Extract the [X, Y] coordinate from the center of the cell holding the provided text.  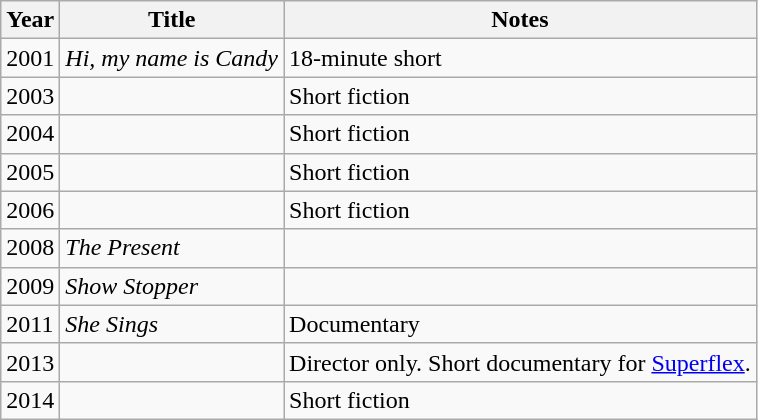
2013 [30, 362]
2008 [30, 248]
She Sings [172, 324]
The Present [172, 248]
2006 [30, 210]
2009 [30, 286]
Notes [520, 20]
Year [30, 20]
Hi, my name is Candy [172, 58]
Director only. Short documentary for Superflex. [520, 362]
Title [172, 20]
2014 [30, 400]
18-minute short [520, 58]
2001 [30, 58]
Documentary [520, 324]
Show Stopper [172, 286]
2005 [30, 172]
2003 [30, 96]
2011 [30, 324]
2004 [30, 134]
